Return the [x, y] coordinate for the center point of the cell that contains the specified text.  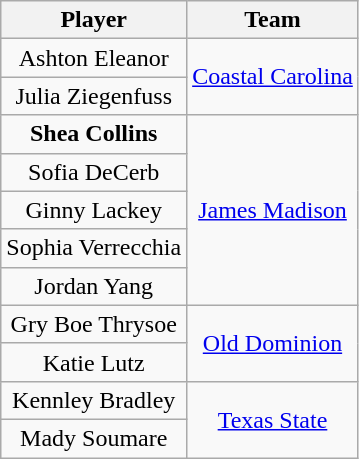
Player [94, 20]
Gry Boe Thrysoe [94, 324]
Sophia Verrecchia [94, 248]
Mady Soumare [94, 438]
Ashton Eleanor [94, 58]
Coastal Carolina [273, 77]
Old Dominion [273, 343]
Jordan Yang [94, 286]
Sofia DeCerb [94, 172]
Ginny Lackey [94, 210]
Julia Ziegenfuss [94, 96]
Shea Collins [94, 134]
Kennley Bradley [94, 400]
Team [273, 20]
Katie Lutz [94, 362]
Texas State [273, 419]
James Madison [273, 210]
